Find where the given text appears and provide that cell's center as (x, y) coordinate. 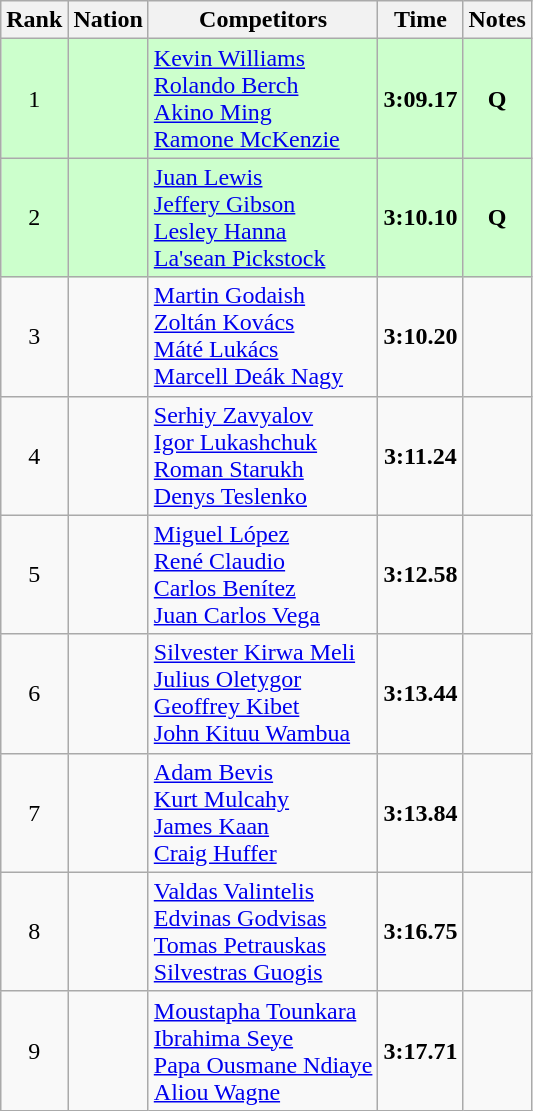
4 (34, 456)
2 (34, 218)
Nation (108, 20)
8 (34, 932)
Miguel LópezRené ClaudioCarlos BenítezJuan Carlos Vega (263, 574)
3:10.10 (420, 218)
Moustapha TounkaraIbrahima SeyePapa Ousmane NdiayeAliou Wagne (263, 1050)
Martin GodaishZoltán KovácsMáté LukácsMarcell Deák Nagy (263, 336)
Silvester Kirwa MeliJulius OletygorGeoffrey KibetJohn Kituu Wambua (263, 694)
7 (34, 812)
3:09.17 (420, 98)
3:13.84 (420, 812)
3:16.75 (420, 932)
Notes (497, 20)
3:13.44 (420, 694)
3:10.20 (420, 336)
3:17.71 (420, 1050)
Serhiy ZavyalovIgor LukashchukRoman StarukhDenys Teslenko (263, 456)
Rank (34, 20)
3 (34, 336)
3:11.24 (420, 456)
1 (34, 98)
5 (34, 574)
Adam BevisKurt MulcahyJames KaanCraig Huffer (263, 812)
6 (34, 694)
Juan LewisJeffery GibsonLesley HannaLa'sean Pickstock (263, 218)
3:12.58 (420, 574)
Kevin WilliamsRolando BerchAkino MingRamone McKenzie (263, 98)
Time (420, 20)
Competitors (263, 20)
Valdas ValintelisEdvinas GodvisasTomas PetrauskasSilvestras Guogis (263, 932)
9 (34, 1050)
